From the cell containing the given text, extract its center point as [X, Y] coordinate. 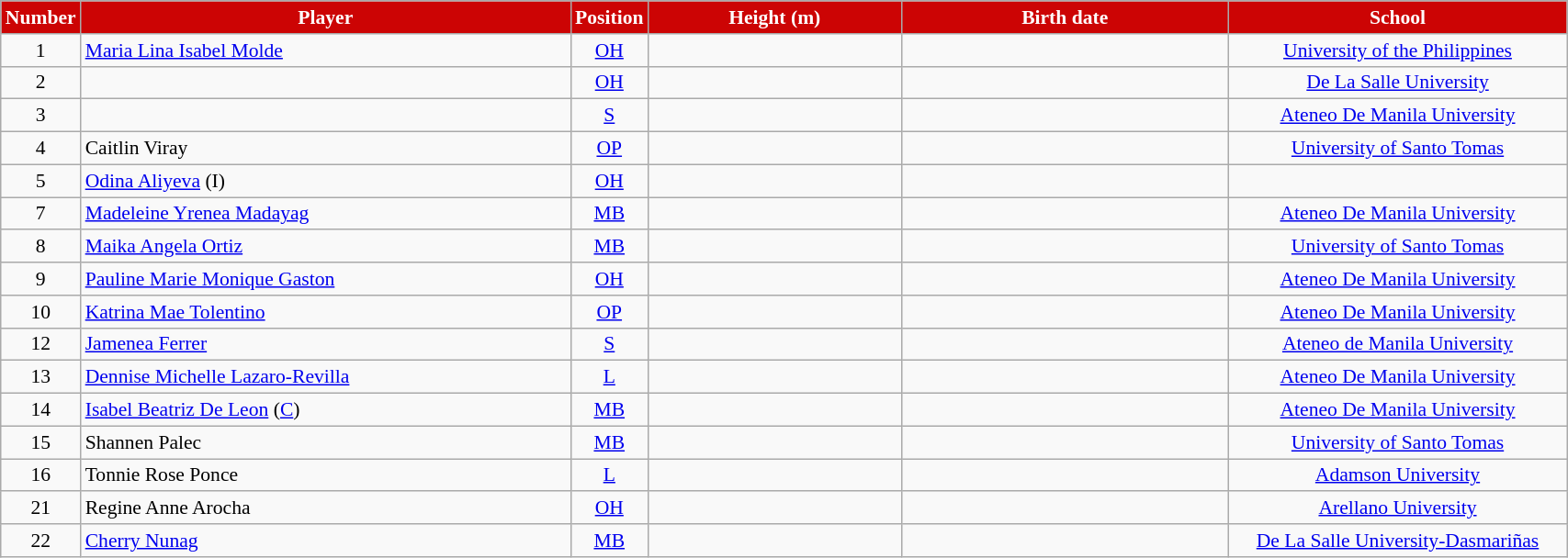
10 [40, 312]
2 [40, 83]
16 [40, 475]
14 [40, 410]
Position [609, 17]
Shannen Palec [325, 442]
9 [40, 279]
School [1397, 17]
12 [40, 344]
De La Salle University-Dasmariñas [1397, 541]
1 [40, 50]
22 [40, 541]
3 [40, 116]
Madeleine Yrenea Madayag [325, 214]
Birth date [1065, 17]
Dennise Michelle Lazaro-Revilla [325, 377]
4 [40, 149]
Number [40, 17]
5 [40, 181]
Katrina Mae Tolentino [325, 312]
Ateneo de Manila University [1397, 344]
8 [40, 247]
Player [325, 17]
Arellano University [1397, 508]
Adamson University [1397, 475]
Isabel Beatriz De Leon (C) [325, 410]
University of the Philippines [1397, 50]
Regine Anne Arocha [325, 508]
Maika Angela Ortiz [325, 247]
15 [40, 442]
Pauline Marie Monique Gaston [325, 279]
13 [40, 377]
21 [40, 508]
Height (m) [775, 17]
De La Salle University [1397, 83]
Odina Aliyeva (I) [325, 181]
Caitlin Viray [325, 149]
Tonnie Rose Ponce [325, 475]
Maria Lina Isabel Molde [325, 50]
Jamenea Ferrer [325, 344]
7 [40, 214]
Cherry Nunag [325, 541]
